Extract the (x, y) coordinate from the center of the cell holding the provided text.  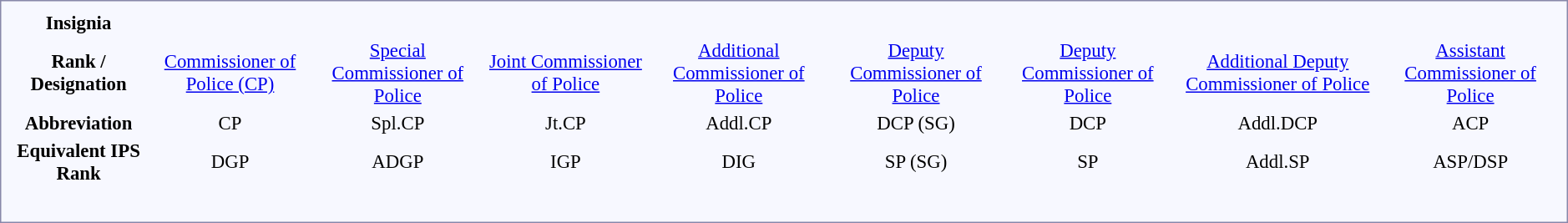
Commissioner of Police (CP) (230, 73)
DGP (230, 162)
Jt.CP (566, 123)
Additional Commissioner of Police (739, 73)
ADGP (397, 162)
Addl.SP (1277, 162)
DIG (739, 162)
DCP (1087, 123)
SP (1087, 162)
CP (230, 123)
Joint Commissioner of Police (566, 73)
Addl.CP (739, 123)
Spl.CP (397, 123)
Additional Deputy Commissioner of Police (1277, 73)
Addl.DCP (1277, 123)
DCP (SG) (917, 123)
SP (SG) (917, 162)
Equivalent IPS Rank (78, 162)
Assistant Commissioner of Police (1470, 73)
IGP (566, 162)
Special Commissioner of Police (397, 73)
ACP (1470, 123)
Abbreviation (78, 123)
Insignia (78, 23)
Rank / Designation (78, 73)
ASP/DSP (1470, 162)
